Scan for the cell matching the given text and deliver its (X, Y) coordinate at center. 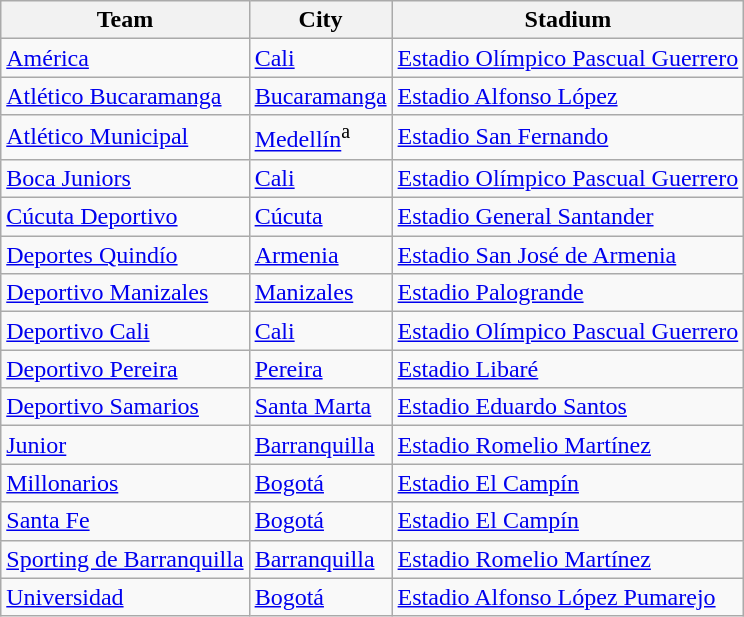
Estadio Alfonso López (568, 96)
Deportivo Pereira (125, 369)
Estadio Alfonso López Pumarejo (568, 597)
Team (125, 20)
Deportivo Samarios (125, 407)
Estadio San José de Armenia (568, 255)
Junior (125, 445)
Millonarios (125, 483)
Santa Fe (125, 521)
Deportivo Cali (125, 331)
Pereira (320, 369)
City (320, 20)
Stadium (568, 20)
Estadio Eduardo Santos (568, 407)
Santa Marta (320, 407)
Atlético Bucaramanga (125, 96)
Estadio San Fernando (568, 138)
Universidad (125, 597)
Armenia (320, 255)
Estadio Palogrande (568, 293)
Cúcuta Deportivo (125, 217)
América (125, 58)
Sporting de Barranquilla (125, 559)
Medellína (320, 138)
Deportes Quindío (125, 255)
Manizales (320, 293)
Cúcuta (320, 217)
Boca Juniors (125, 178)
Estadio Libaré (568, 369)
Deportivo Manizales (125, 293)
Atlético Municipal (125, 138)
Estadio General Santander (568, 217)
Bucaramanga (320, 96)
